Capture the cell that displays the provided text and extract its [x, y] central coordinate. 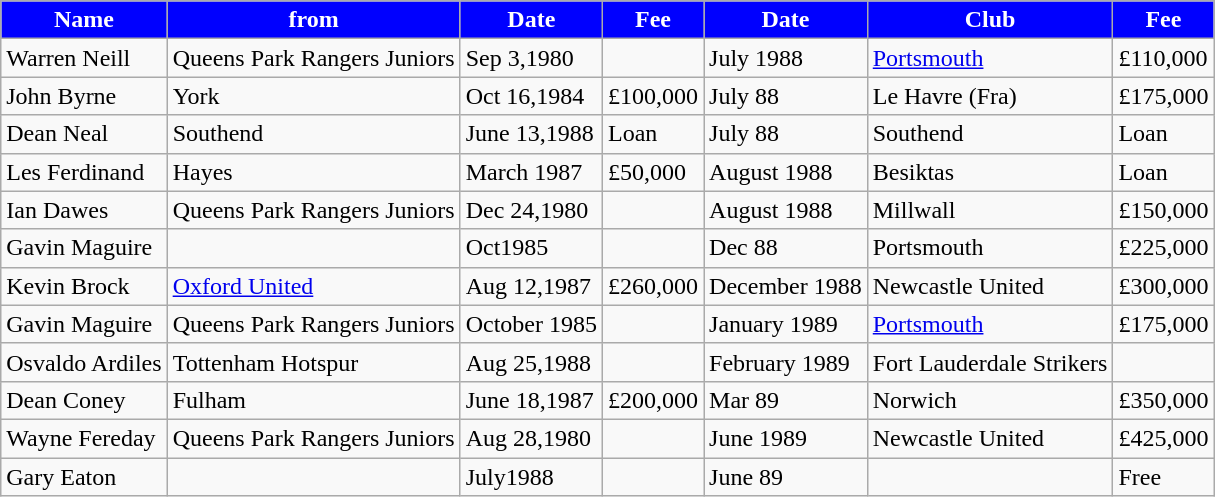
January 1989 [786, 324]
Kevin Brock [84, 286]
Aug 25,1988 [531, 362]
Aug 28,1980 [531, 438]
Free [1164, 477]
Dean Coney [84, 400]
£110,000 [1164, 58]
Hayes [314, 172]
Oct1985 [531, 248]
March 1987 [531, 172]
£225,000 [1164, 248]
Dec 88 [786, 248]
Wayne Fereday [84, 438]
Osvaldo Ardiles [84, 362]
July 1988 [786, 58]
£350,000 [1164, 400]
February 1989 [786, 362]
Dean Neal [84, 134]
Club [990, 20]
Ian Dawes [84, 210]
Warren Neill [84, 58]
June 89 [786, 477]
December 1988 [786, 286]
£50,000 [654, 172]
Sep 3,1980 [531, 58]
Oct 16,1984 [531, 96]
Dec 24,1980 [531, 210]
Name [84, 20]
Mar 89 [786, 400]
£200,000 [654, 400]
£260,000 [654, 286]
Tottenham Hotspur [314, 362]
£425,000 [1164, 438]
John Byrne [84, 96]
Les Ferdinand [84, 172]
Aug 12,1987 [531, 286]
from [314, 20]
June 18,1987 [531, 400]
£300,000 [1164, 286]
£100,000 [654, 96]
June 1989 [786, 438]
Gary Eaton [84, 477]
York [314, 96]
Millwall [990, 210]
£150,000 [1164, 210]
June 13,1988 [531, 134]
Fulham [314, 400]
Fort Lauderdale Strikers [990, 362]
Oxford United [314, 286]
Besiktas [990, 172]
Le Havre (Fra) [990, 96]
Norwich [990, 400]
October 1985 [531, 324]
July1988 [531, 477]
